Determine the [x, y] coordinate at the center of the cell enclosing the given text.  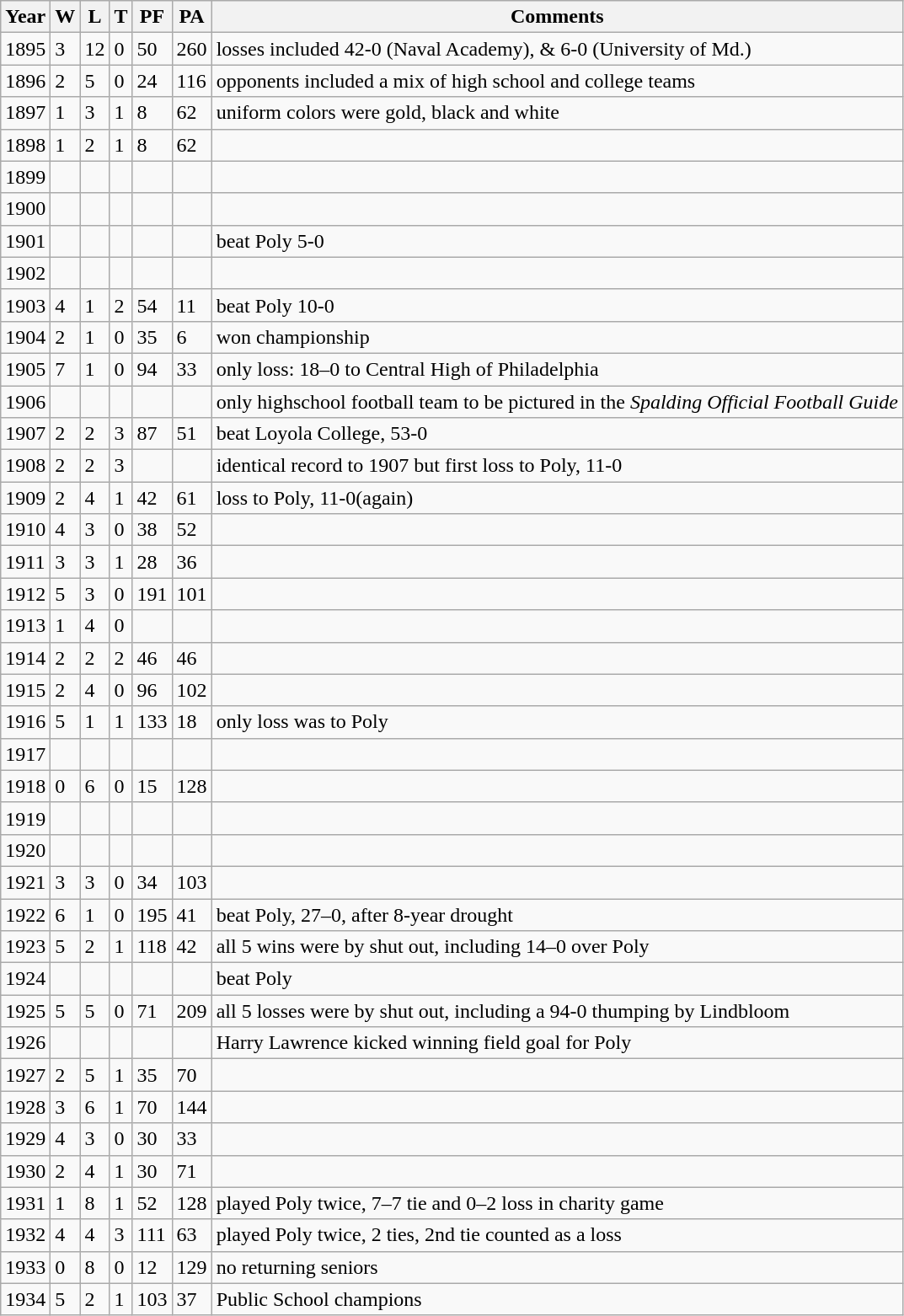
beat Poly [557, 979]
41 [192, 914]
played Poly twice, 7–7 tie and 0–2 loss in charity game [557, 1203]
1906 [25, 402]
opponents included a mix of high school and college teams [557, 81]
63 [192, 1235]
34 [152, 882]
beat Loyola College, 53-0 [557, 434]
losses included 42-0 (Naval Academy), & 6-0 (University of Md.) [557, 49]
1901 [25, 241]
116 [192, 81]
1920 [25, 850]
1902 [25, 273]
Comments [557, 17]
51 [192, 434]
195 [152, 914]
only loss: 18–0 to Central High of Philadelphia [557, 369]
1905 [25, 369]
111 [152, 1235]
Year [25, 17]
1925 [25, 1011]
15 [152, 786]
18 [192, 722]
1934 [25, 1299]
54 [152, 305]
beat Poly 5-0 [557, 241]
191 [152, 594]
PA [192, 17]
T [121, 17]
94 [152, 369]
133 [152, 722]
1933 [25, 1267]
101 [192, 594]
37 [192, 1299]
1897 [25, 113]
all 5 losses were by shut out, including a 94-0 thumping by Lindbloom [557, 1011]
36 [192, 562]
1922 [25, 914]
1918 [25, 786]
Public School champions [557, 1299]
1923 [25, 947]
1915 [25, 690]
1928 [25, 1107]
1930 [25, 1171]
only highschool football team to be pictured in the Spalding Official Football Guide [557, 402]
1924 [25, 979]
L [94, 17]
50 [152, 49]
1904 [25, 337]
no returning seniors [557, 1267]
1907 [25, 434]
1899 [25, 177]
1926 [25, 1043]
1898 [25, 145]
260 [192, 49]
1932 [25, 1235]
1908 [25, 466]
87 [152, 434]
1900 [25, 209]
Harry Lawrence kicked winning field goal for Poly [557, 1043]
1896 [25, 81]
1919 [25, 818]
102 [192, 690]
won championship [557, 337]
all 5 wins were by shut out, including 14–0 over Poly [557, 947]
1910 [25, 530]
only loss was to Poly [557, 722]
11 [192, 305]
209 [192, 1011]
38 [152, 530]
beat Poly 10-0 [557, 305]
PF [152, 17]
1913 [25, 626]
1911 [25, 562]
W [66, 17]
1895 [25, 49]
144 [192, 1107]
1929 [25, 1139]
24 [152, 81]
played Poly twice, 2 ties, 2nd tie counted as a loss [557, 1235]
28 [152, 562]
1927 [25, 1075]
1912 [25, 594]
96 [152, 690]
1931 [25, 1203]
loss to Poly, 11-0(again) [557, 498]
7 [66, 369]
1909 [25, 498]
1916 [25, 722]
beat Poly, 27–0, after 8-year drought [557, 914]
identical record to 1907 but first loss to Poly, 11-0 [557, 466]
1921 [25, 882]
61 [192, 498]
uniform colors were gold, black and white [557, 113]
1917 [25, 754]
118 [152, 947]
1914 [25, 658]
129 [192, 1267]
1903 [25, 305]
